Return the [x, y] coordinate for the center point of the cell that contains the specified text.  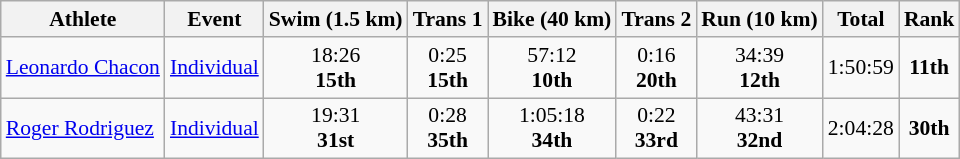
Athlete [83, 19]
30th [930, 128]
Event [214, 19]
0:2515th [448, 68]
Leonardo Chacon [83, 68]
43:3132nd [759, 128]
Swim (1.5 km) [336, 19]
2:04:28 [861, 128]
0:2233rd [656, 128]
Bike (40 km) [552, 19]
0:1620th [656, 68]
Roger Rodriguez [83, 128]
34:39 12th [759, 68]
11th [930, 68]
19:3131st [336, 128]
Run (10 km) [759, 19]
Total [861, 19]
18:2615th [336, 68]
1:05:1834th [552, 128]
Trans 2 [656, 19]
1:50:59 [861, 68]
57:1210th [552, 68]
Trans 1 [448, 19]
0:2835th [448, 128]
Rank [930, 19]
